Capture the cell that displays the provided text and extract its [x, y] central coordinate. 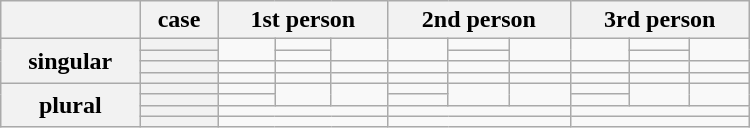
case [180, 20]
singular [70, 61]
3rd person [660, 20]
1st person [302, 20]
plural [70, 105]
2nd person [478, 20]
